Return the (X, Y) coordinate for the center point of the cell that contains the specified text.  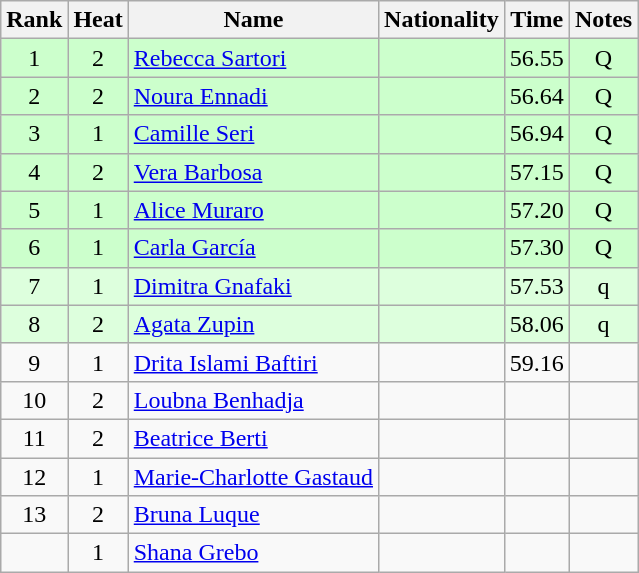
6 (34, 248)
Camille Seri (253, 134)
56.94 (536, 134)
4 (34, 172)
Loubna Benhadja (253, 400)
57.15 (536, 172)
Dimitra Gnafaki (253, 286)
7 (34, 286)
13 (34, 515)
56.55 (536, 58)
Agata Zupin (253, 324)
Marie-Charlotte Gastaud (253, 477)
Notes (603, 20)
Shana Grebo (253, 553)
Alice Muraro (253, 210)
56.64 (536, 96)
5 (34, 210)
Heat (98, 20)
Bruna Luque (253, 515)
9 (34, 362)
58.06 (536, 324)
10 (34, 400)
57.30 (536, 248)
Rebecca Sartori (253, 58)
Vera Barbosa (253, 172)
Time (536, 20)
12 (34, 477)
Beatrice Berti (253, 438)
8 (34, 324)
3 (34, 134)
Drita Islami Baftiri (253, 362)
Nationality (442, 20)
59.16 (536, 362)
Noura Ennadi (253, 96)
11 (34, 438)
Carla García (253, 248)
Rank (34, 20)
Name (253, 20)
57.20 (536, 210)
57.53 (536, 286)
